Detect which cell encompasses the target text, then output its (X, Y) center coordinate. 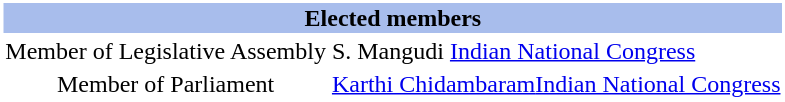
Elected members (393, 18)
Member of Legislative Assembly (166, 51)
S. Mangudi Indian National Congress (556, 51)
Karthi ChidambaramIndian National Congress (556, 84)
Member of Parliament (166, 84)
